Return [X, Y] of the center of cell containing provided text 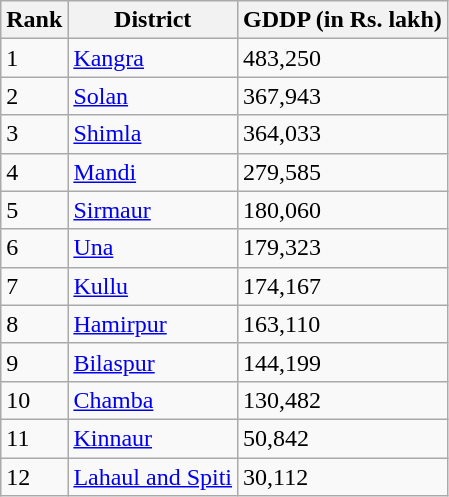
144,199 [343, 362]
Solan [153, 96]
5 [34, 210]
483,250 [343, 58]
4 [34, 172]
130,482 [343, 400]
364,033 [343, 134]
180,060 [343, 210]
Kullu [153, 286]
7 [34, 286]
Kangra [153, 58]
12 [34, 477]
GDDP (in Rs. lakh) [343, 20]
District [153, 20]
174,167 [343, 286]
Chamba [153, 400]
1 [34, 58]
Kinnaur [153, 438]
Shimla [153, 134]
Sirmaur [153, 210]
Mandi [153, 172]
9 [34, 362]
279,585 [343, 172]
50,842 [343, 438]
11 [34, 438]
367,943 [343, 96]
2 [34, 96]
Hamirpur [153, 324]
10 [34, 400]
Lahaul and Spiti [153, 477]
3 [34, 134]
179,323 [343, 248]
30,112 [343, 477]
Una [153, 248]
8 [34, 324]
163,110 [343, 324]
6 [34, 248]
Rank [34, 20]
Bilaspur [153, 362]
